Search for the cell housing the specified text and yield its (X, Y) center coordinate. 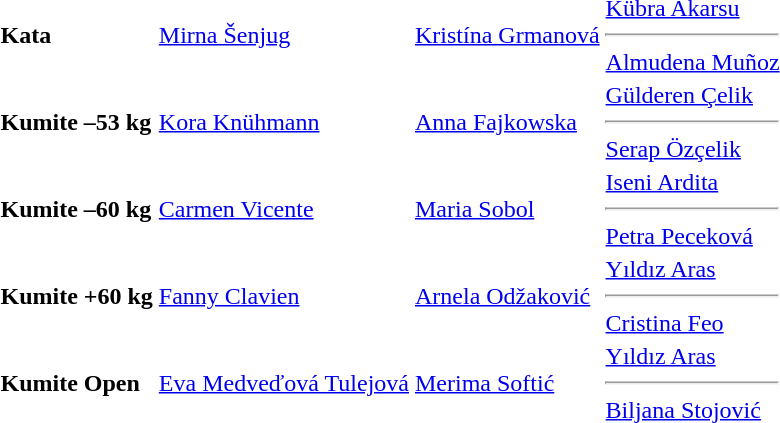
Fanny Clavien (284, 296)
Kora Knühmann (284, 122)
Arnela Odžaković (507, 296)
Anna Fajkowska (507, 122)
Carmen Vicente (284, 209)
Maria Sobol (507, 209)
